Provide the (x, y) coordinate of the cell's center where the given text is located.  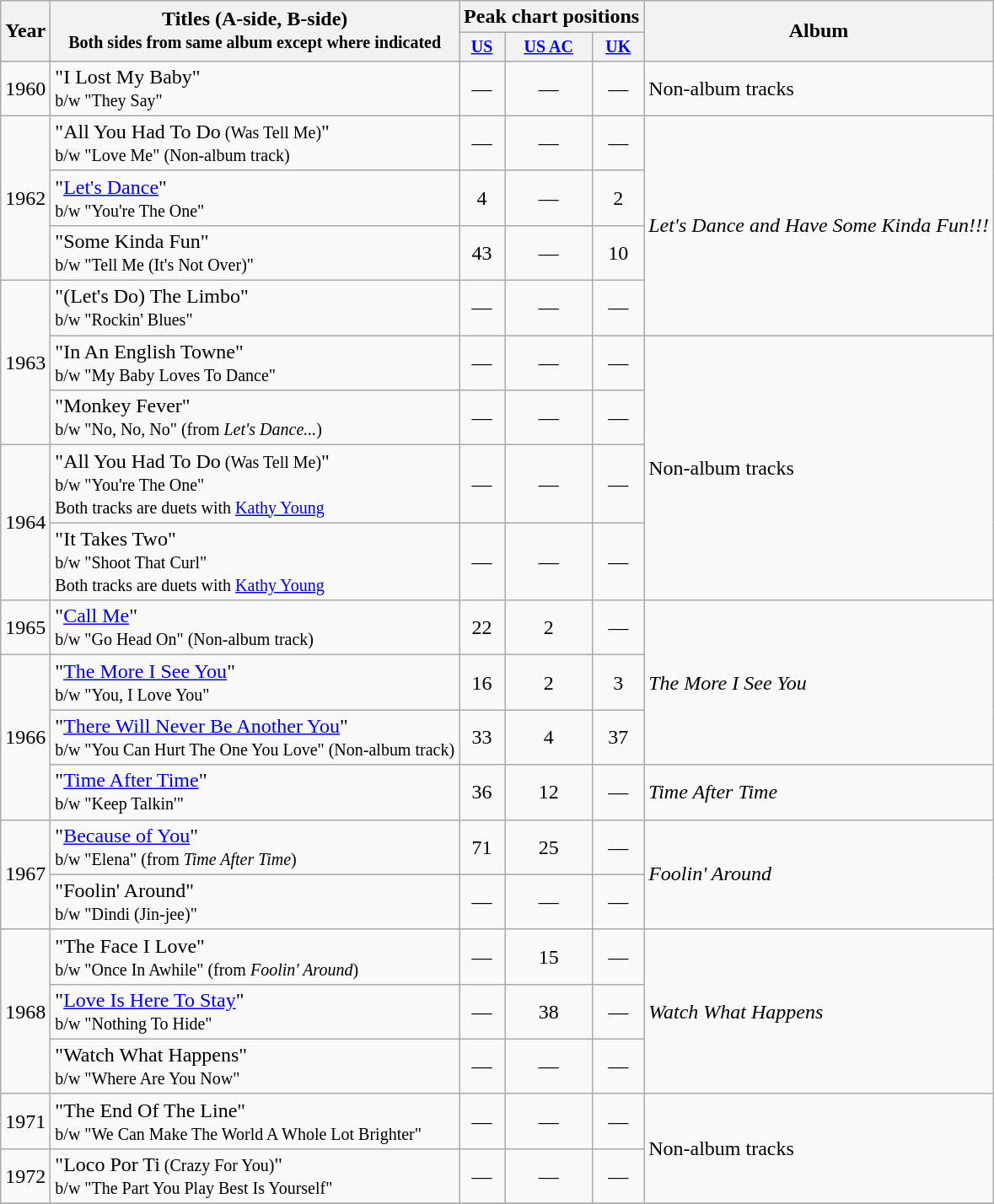
US (482, 47)
"Watch What Happens"b/w "Where Are You Now" (255, 1066)
1960 (25, 88)
37 (619, 737)
"In An English Towne"b/w "My Baby Loves To Dance" (255, 363)
1971 (25, 1121)
1964 (25, 523)
1966 (25, 737)
33 (482, 737)
10 (619, 253)
"There Will Never Be Another You"b/w "You Can Hurt The One You Love" (Non-album track) (255, 737)
The More I See You (819, 683)
15 (549, 956)
"Time After Time"b/w "Keep Talkin'" (255, 793)
"The More I See You"b/w "You, I Love You" (255, 683)
Peak chart positions (551, 17)
36 (482, 793)
UK (619, 47)
16 (482, 683)
1963 (25, 363)
"The Face I Love"b/w "Once In Awhile" (from Foolin' Around) (255, 956)
"Let's Dance"b/w "You're The One" (255, 197)
"(Let's Do) The Limbo"b/w "Rockin' Blues" (255, 309)
Foolin' Around (819, 874)
"Some Kinda Fun"b/w "Tell Me (It's Not Over)" (255, 253)
25 (549, 847)
"Foolin' Around"b/w "Dindi (Jin-jee)" (255, 902)
Album (819, 31)
43 (482, 253)
"The End Of The Line"b/w "We Can Make The World A Whole Lot Brighter" (255, 1121)
1965 (25, 627)
3 (619, 683)
"Loco Por Ti (Crazy For You)"b/w "The Part You Play Best Is Yourself" (255, 1175)
1967 (25, 874)
Let's Dance and Have Some Kinda Fun!!! (819, 225)
"It Takes Two"b/w "Shoot That Curl"Both tracks are duets with Kathy Young (255, 562)
"All You Had To Do (Was Tell Me)"b/w "Love Me" (Non-album track) (255, 143)
38 (549, 1012)
"Call Me"b/w "Go Head On" (Non-album track) (255, 627)
22 (482, 627)
Year (25, 31)
US AC (549, 47)
Watch What Happens (819, 1012)
12 (549, 793)
1962 (25, 197)
Time After Time (819, 793)
"I Lost My Baby"b/w "They Say" (255, 88)
Titles (A-side, B-side)Both sides from same album except where indicated (255, 31)
1972 (25, 1175)
1968 (25, 1012)
"All You Had To Do (Was Tell Me)"b/w "You're The One"Both tracks are duets with Kathy Young (255, 484)
"Love Is Here To Stay"b/w "Nothing To Hide" (255, 1012)
"Because of You"b/w "Elena" (from Time After Time) (255, 847)
71 (482, 847)
"Monkey Fever"b/w "No, No, No" (from Let's Dance...) (255, 418)
